Output the (x, y) coordinate of the center of the cell containing the given text.  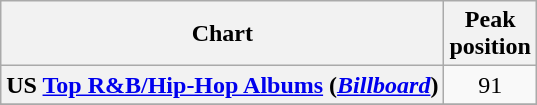
91 (490, 85)
Chart (222, 34)
US Top R&B/Hip-Hop Albums (Billboard) (222, 85)
Peakposition (490, 34)
